Search for the cell housing the specified text and yield its [X, Y] center coordinate. 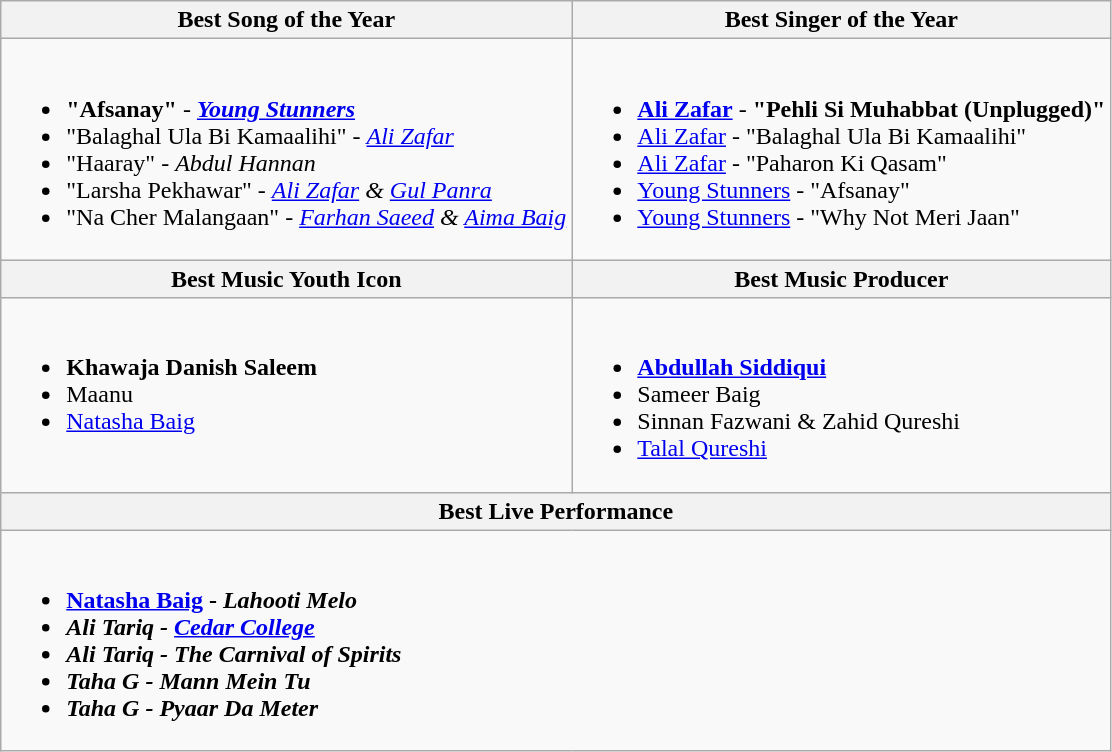
Khawaja Danish SaleemMaanuNatasha Baig [286, 395]
Abdullah SiddiquiSameer BaigSinnan Fazwani & Zahid QureshiTalal Qureshi [842, 395]
Best Song of the Year [286, 20]
Best Music Youth Icon [286, 279]
Best Live Performance [556, 511]
Natasha Baig - Lahooti MeloAli Tariq - Cedar CollegeAli Tariq - The Carnival of SpiritsTaha G - Mann Mein TuTaha G - Pyaar Da Meter [556, 640]
Best Music Producer [842, 279]
Best Singer of the Year [842, 20]
